Scan for the cell matching the given text and deliver its [X, Y] coordinate at center. 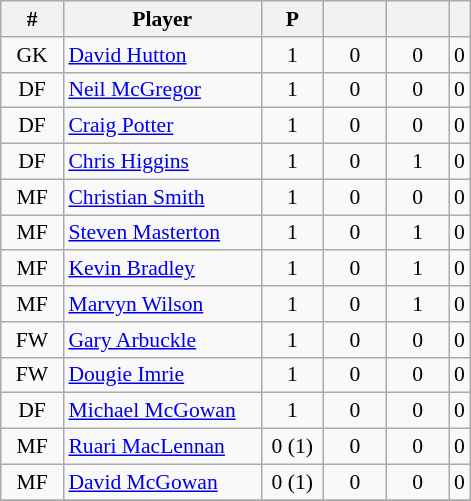
Player [162, 19]
Marvyn Wilson [162, 304]
Neil McGregor [162, 90]
Craig Potter [162, 126]
Gary Arbuckle [162, 340]
David Hutton [162, 55]
Steven Masterton [162, 233]
Christian Smith [162, 197]
Chris Higgins [162, 162]
P [292, 19]
# [32, 19]
GK [32, 55]
Dougie Imrie [162, 375]
Michael McGowan [162, 411]
Ruari MacLennan [162, 447]
Kevin Bradley [162, 269]
David McGowan [162, 482]
